Search for the cell housing the specified text and yield its (x, y) center coordinate. 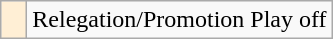
Relegation/Promotion Play off (180, 20)
